For the text-containing cell, return its midpoint in (x, y) coordinate format. 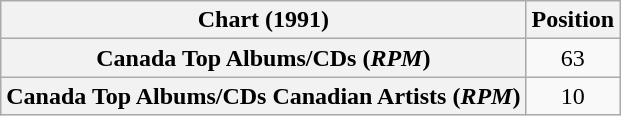
10 (573, 96)
Chart (1991) (264, 20)
Position (573, 20)
Canada Top Albums/CDs Canadian Artists (RPM) (264, 96)
Canada Top Albums/CDs (RPM) (264, 58)
63 (573, 58)
